Search for the cell housing the specified text and yield its (X, Y) center coordinate. 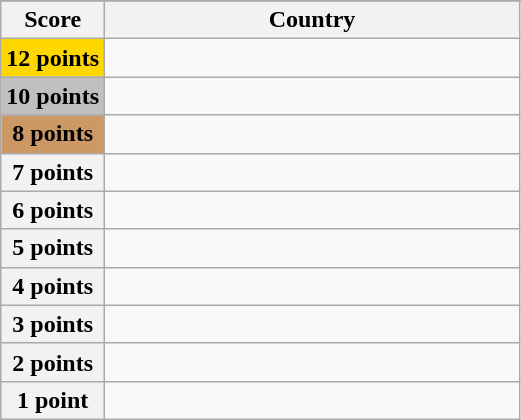
6 points (53, 210)
2 points (53, 362)
8 points (53, 134)
12 points (53, 58)
3 points (53, 324)
4 points (53, 286)
1 point (53, 400)
7 points (53, 172)
10 points (53, 96)
Score (53, 20)
Country (312, 20)
5 points (53, 248)
